Detect which cell encompasses the target text, then output its (X, Y) center coordinate. 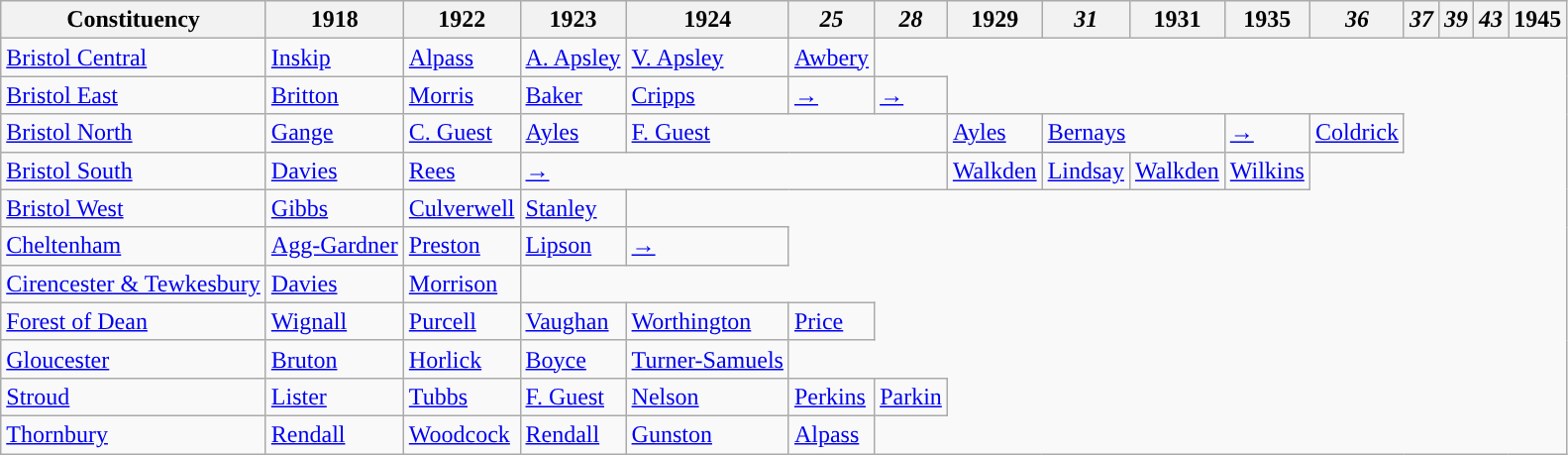
Cirencester & Tewkesbury (134, 284)
Gloucester (134, 359)
1918 (335, 20)
1922 (462, 20)
Price (831, 321)
Inskip (335, 57)
Woodcock (462, 434)
Vaughan (573, 321)
Bernays (1133, 133)
Preston (462, 246)
A. Apsley (573, 57)
Cheltenham (134, 246)
1931 (1177, 20)
Boyce (573, 359)
V. Apsley (707, 57)
Lipson (573, 246)
Stanley (573, 208)
Worthington (707, 321)
Gibbs (335, 208)
Wilkins (1267, 171)
25 (831, 20)
Awbery (831, 57)
Constituency (134, 20)
Turner-Samuels (707, 359)
Rees (462, 171)
Cripps (707, 95)
Gunston (707, 434)
Agg-Gardner (335, 246)
Purcell (462, 321)
Coldrick (1357, 133)
Bristol West (134, 208)
43 (1492, 20)
1945 (1537, 20)
Forest of Dean (134, 321)
1935 (1267, 20)
Lister (335, 397)
28 (911, 20)
1929 (994, 20)
31 (1086, 20)
Britton (335, 95)
Bristol South (134, 171)
C. Guest (462, 133)
Parkin (911, 397)
Bristol East (134, 95)
Baker (573, 95)
Gange (335, 133)
1923 (573, 20)
Bristol Central (134, 57)
Morrison (462, 284)
Thornbury (134, 434)
39 (1456, 20)
1924 (707, 20)
Morris (462, 95)
Nelson (707, 397)
Horlick (462, 359)
Culverwell (462, 208)
36 (1357, 20)
Bristol North (134, 133)
Perkins (831, 397)
Bruton (335, 359)
Tubbs (462, 397)
Stroud (134, 397)
Wignall (335, 321)
37 (1420, 20)
Lindsay (1086, 171)
